Detect which cell encompasses the target text, then output its (X, Y) center coordinate. 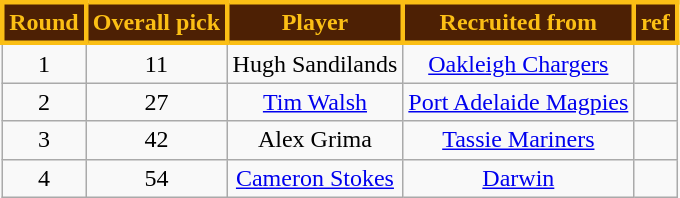
27 (156, 102)
Port Adelaide Magpies (518, 102)
Player (315, 22)
2 (44, 102)
Oakleigh Chargers (518, 63)
54 (156, 178)
Alex Grima (315, 140)
Round (44, 22)
Darwin (518, 178)
Overall pick (156, 22)
Hugh Sandilands (315, 63)
42 (156, 140)
Cameron Stokes (315, 178)
ref (656, 22)
Tim Walsh (315, 102)
4 (44, 178)
Tassie Mariners (518, 140)
3 (44, 140)
11 (156, 63)
Recruited from (518, 22)
1 (44, 63)
